Detect which cell encompasses the target text, then output its (x, y) center coordinate. 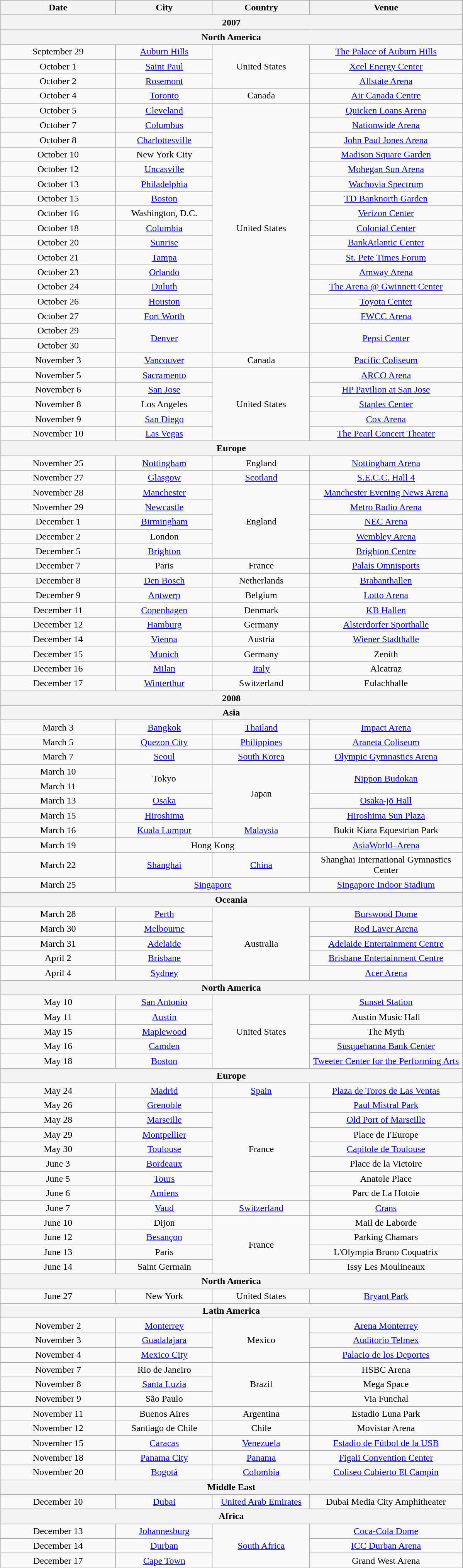
Bordeaux (165, 1164)
Sydney (165, 973)
San Antonio (165, 1002)
Lotto Arena (386, 595)
November 11 (58, 1414)
Antwerp (165, 595)
Denver (165, 338)
Palacio de los Deportes (386, 1355)
November 20 (58, 1472)
Rosemont (165, 81)
Issy Les Moulineaux (386, 1267)
Oceania (231, 900)
Colombia (261, 1472)
Netherlands (261, 580)
November 10 (58, 434)
Coliseo Cubierto El Campin (386, 1472)
October 8 (58, 140)
Mega Space (386, 1384)
Impact Arena (386, 727)
October 21 (58, 257)
Colonial Center (386, 228)
Via Funchal (386, 1399)
London (165, 536)
Amway Arena (386, 272)
Scotland (261, 478)
May 11 (58, 1017)
October 5 (58, 110)
Tokyo (165, 779)
March 22 (58, 864)
Wiener Stadthalle (386, 639)
December 8 (58, 580)
Bangkok (165, 727)
St. Pete Times Forum (386, 257)
San Jose (165, 389)
Osaka-jō Hall (386, 801)
October 29 (58, 331)
Estadio de Fútbol de la USB (386, 1443)
Figali Convention Center (386, 1458)
Charlottesville (165, 140)
Columbus (165, 125)
November 2 (58, 1325)
Place de la Victoire (386, 1164)
Grand West Arena (386, 1560)
South Korea (261, 757)
Mexico (261, 1340)
Metro Radio Arena (386, 507)
Chile (261, 1428)
December 12 (58, 624)
June 7 (58, 1208)
November 18 (58, 1458)
Houston (165, 301)
Alsterdorfer Sporthalle (386, 624)
Austria (261, 639)
Place de I'Europe (386, 1134)
December 7 (58, 566)
Spain (261, 1090)
Singapore Indoor Stadium (386, 885)
May 26 (58, 1105)
June 6 (58, 1193)
Anatole Place (386, 1179)
South Africa (261, 1546)
Bukit Kiara Equestrian Park (386, 830)
Los Angeles (165, 404)
Shanghai International Gymnastics Center (386, 864)
October 23 (58, 272)
United Arab Emirates (261, 1502)
Argentina (261, 1414)
Fort Worth (165, 316)
Pacific Coliseum (386, 360)
Paul Mistral Park (386, 1105)
Columbia (165, 228)
KB Hallen (386, 610)
Venezuela (261, 1443)
Maplewood (165, 1032)
Amiens (165, 1193)
Winterthur (165, 683)
Las Vegas (165, 434)
Bryant Park (386, 1296)
Susquehanna Bank Center (386, 1046)
Araneta Coliseum (386, 742)
Alcatraz (386, 669)
May 29 (58, 1134)
May 30 (58, 1149)
The Palace of Auburn Hills (386, 52)
Wachovia Spectrum (386, 184)
Burswood Dome (386, 914)
May 18 (58, 1061)
November 5 (58, 375)
Pepsi Center (386, 338)
Quicken Loans Arena (386, 110)
Brisbane (165, 958)
March 30 (58, 929)
Melbourne (165, 929)
John Paul Jones Arena (386, 140)
Middle East (231, 1487)
Auditorio Telmex (386, 1340)
Xcel Energy Center (386, 66)
Sunset Station (386, 1002)
March 31 (58, 944)
November 7 (58, 1370)
March 5 (58, 742)
Copenhagen (165, 610)
June 14 (58, 1267)
2007 (231, 22)
October 24 (58, 287)
March 16 (58, 830)
Country (261, 8)
Dubai (165, 1502)
Denmark (261, 610)
June 12 (58, 1237)
Brighton Centre (386, 551)
Tours (165, 1179)
Washington, D.C. (165, 213)
October 7 (58, 125)
Grenoble (165, 1105)
Movistar Arena (386, 1428)
December 11 (58, 610)
Crans (386, 1208)
Marseille (165, 1120)
Madrid (165, 1090)
L'Olympia Bruno Coquatrix (386, 1252)
Hamburg (165, 624)
Uncasville (165, 169)
HP Pavilion at San Jose (386, 389)
Air Canada Centre (386, 96)
Hong Kong (213, 845)
Austin Music Hall (386, 1017)
Toulouse (165, 1149)
November 6 (58, 389)
June 27 (58, 1296)
Saint Paul (165, 66)
Acer Arena (386, 973)
Parking Chamars (386, 1237)
November 27 (58, 478)
Tampa (165, 257)
October 15 (58, 199)
May 15 (58, 1032)
Latin America (231, 1311)
Brighton (165, 551)
S.E.C.C. Hall 4 (386, 478)
BankAtlantic Center (386, 243)
Manchester (165, 492)
Parc de La Hotoie (386, 1193)
Orlando (165, 272)
Quezon City (165, 742)
Vaud (165, 1208)
Estadio Luna Park (386, 1414)
Besançon (165, 1237)
Munich (165, 654)
Auburn Hills (165, 52)
Duluth (165, 287)
China (261, 864)
ARCO Arena (386, 375)
November 4 (58, 1355)
Tweeter Center for the Performing Arts (386, 1061)
Zenith (386, 654)
October 10 (58, 154)
April 4 (58, 973)
Verizon Center (386, 213)
New York City (165, 154)
NEC Arena (386, 522)
March 19 (58, 845)
Vancouver (165, 360)
Shanghai (165, 864)
November 25 (58, 463)
FWCC Arena (386, 316)
November 12 (58, 1428)
March 7 (58, 757)
Africa (231, 1516)
Mexico City (165, 1355)
March 28 (58, 914)
Singapore (213, 885)
Rio de Janeiro (165, 1370)
Australia (261, 944)
June 3 (58, 1164)
Toronto (165, 96)
Nippon Budokan (386, 779)
Milan (165, 669)
June 13 (58, 1252)
Mail de Laborde (386, 1223)
November 29 (58, 507)
Durban (165, 1546)
Cleveland (165, 110)
Palais Omnisports (386, 566)
The Arena @ Gwinnett Center (386, 287)
Nottingham (165, 463)
Belgium (261, 595)
Sunrise (165, 243)
December 13 (58, 1531)
São Paulo (165, 1399)
March 3 (58, 727)
AsiaWorld–Arena (386, 845)
Nottingham Arena (386, 463)
Cape Town (165, 1560)
Hiroshima (165, 815)
October 4 (58, 96)
April 2 (58, 958)
HSBC Arena (386, 1370)
Vienna (165, 639)
Coca-Cola Dome (386, 1531)
October 18 (58, 228)
October 20 (58, 243)
May 10 (58, 1002)
March 13 (58, 801)
September 29 (58, 52)
Santiago de Chile (165, 1428)
Saint Germain (165, 1267)
May 16 (58, 1046)
Monterrey (165, 1325)
Brazil (261, 1384)
Wembley Arena (386, 536)
Santa Luzia (165, 1384)
Newcastle (165, 507)
Mohegan Sun Arena (386, 169)
Madison Square Garden (386, 154)
Panama (261, 1458)
May 28 (58, 1120)
Arena Monterrey (386, 1325)
October 27 (58, 316)
December 5 (58, 551)
The Myth (386, 1032)
Montpellier (165, 1134)
Kuala Lumpur (165, 830)
October 1 (58, 66)
Rod Laver Arena (386, 929)
December 9 (58, 595)
Japan (261, 793)
Hiroshima Sun Plaza (386, 815)
Staples Center (386, 404)
December 1 (58, 522)
October 2 (58, 81)
March 25 (58, 885)
June 5 (58, 1179)
Brabanthallen (386, 580)
November 15 (58, 1443)
Venue (386, 8)
March 10 (58, 771)
December 16 (58, 669)
October 26 (58, 301)
Seoul (165, 757)
ICC Durban Arena (386, 1546)
Buenos Aires (165, 1414)
October 16 (58, 213)
San Diego (165, 419)
Capitole de Toulouse (386, 1149)
Osaka (165, 801)
Italy (261, 669)
Glasgow (165, 478)
Plaza de Toros de Las Ventas (386, 1090)
TD Banknorth Garden (386, 199)
Thailand (261, 727)
October 12 (58, 169)
Dubai Media City Amphitheater (386, 1502)
Cox Arena (386, 419)
Eulachhalle (386, 683)
October 13 (58, 184)
May 24 (58, 1090)
City (165, 8)
Malaysia (261, 830)
Camden (165, 1046)
June 10 (58, 1223)
March 15 (58, 815)
Caracas (165, 1443)
Austin (165, 1017)
Date (58, 8)
Manchester Evening News Arena (386, 492)
Toyota Center (386, 301)
December 10 (58, 1502)
December 2 (58, 536)
Philippines (261, 742)
The Pearl Concert Theater (386, 434)
Allstate Arena (386, 81)
Philadelphia (165, 184)
Johannesburg (165, 1531)
October 30 (58, 345)
Olympic Gymnastics Arena (386, 757)
Adelaide Entertainment Centre (386, 944)
Sacramento (165, 375)
Nationwide Arena (386, 125)
Den Bosch (165, 580)
Guadalajara (165, 1340)
Brisbane Entertainment Centre (386, 958)
Perth (165, 914)
November 28 (58, 492)
December 15 (58, 654)
Asia (231, 713)
Birmingham (165, 522)
Bogotá (165, 1472)
Adelaide (165, 944)
March 11 (58, 786)
2008 (231, 698)
Panama City (165, 1458)
Old Port of Marseille (386, 1120)
New York (165, 1296)
Dijon (165, 1223)
